Find where the given text appears and provide that cell's center as [x, y] coordinate. 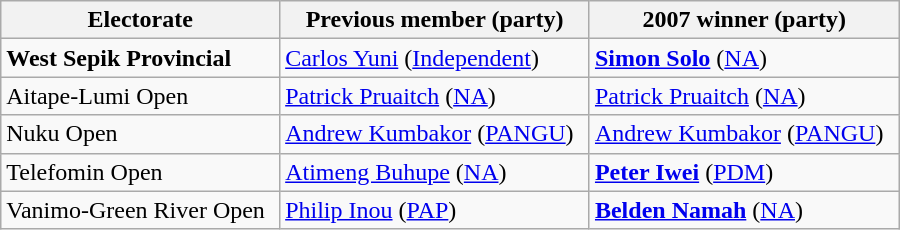
Philip Inou (PAP) [435, 210]
Previous member (party) [435, 20]
Peter Iwei (PDM) [744, 172]
Carlos Yuni (Independent) [435, 58]
Atimeng Buhupe (NA) [435, 172]
Telefomin Open [140, 172]
West Sepik Provincial [140, 58]
2007 winner (party) [744, 20]
Electorate [140, 20]
Vanimo-Green River Open [140, 210]
Simon Solo (NA) [744, 58]
Aitape-Lumi Open [140, 96]
Belden Namah (NA) [744, 210]
Nuku Open [140, 134]
